Return [X, Y] of the center of cell containing provided text 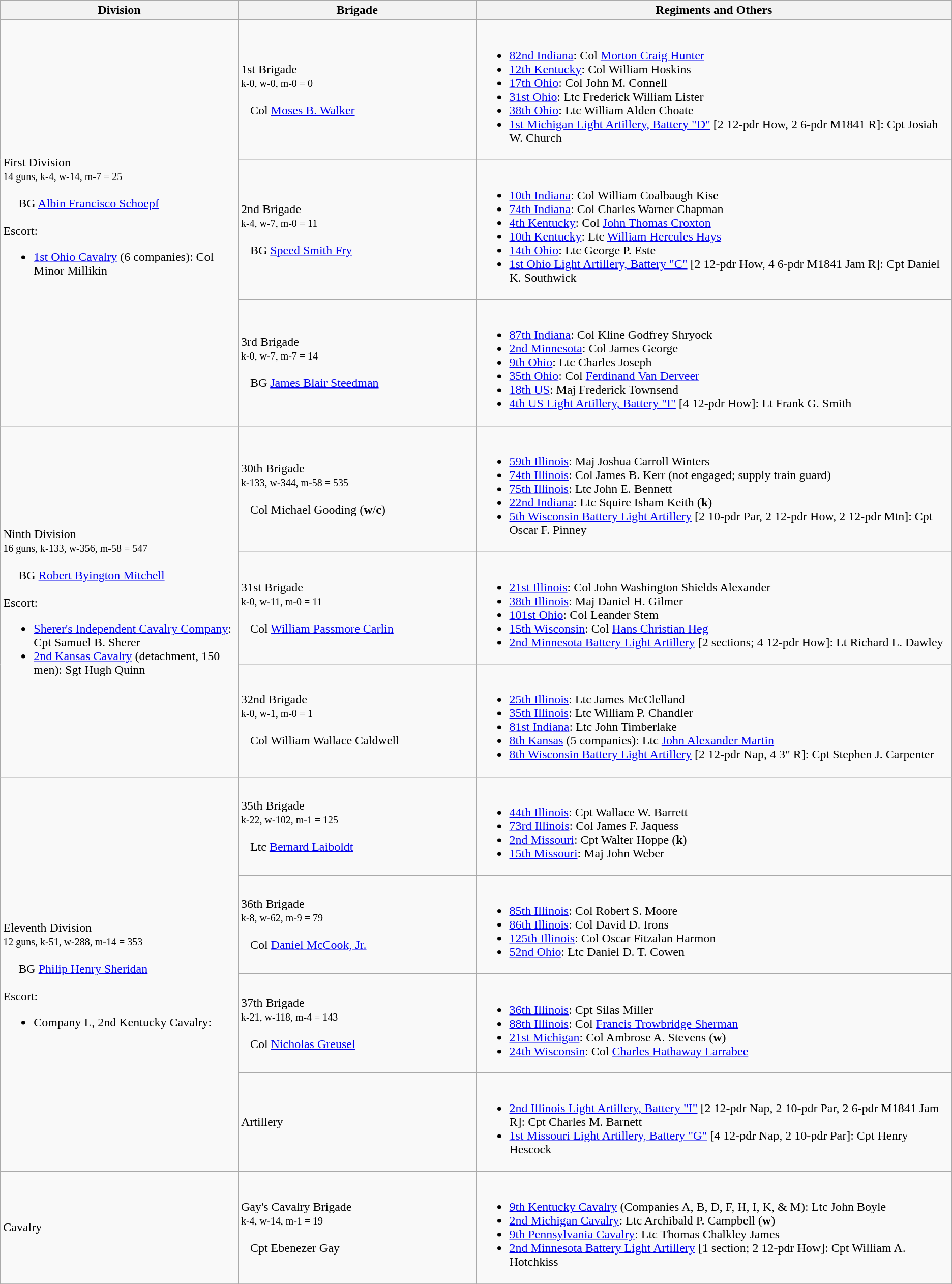
Cavalry [120, 1228]
2nd Brigadek-4, w-7, m-0 = 11 BG Speed Smith Fry [357, 230]
35th Brigadek-22, w-102, m-1 = 125 Ltc Bernard Laiboldt [357, 826]
44th Illinois: Cpt Wallace W. Barrett73rd Illinois: Col James F. Jaquess2nd Missouri: Cpt Walter Hoppe (k)15th Missouri: Maj John Weber [714, 826]
Brigade [357, 10]
Eleventh Division 12 guns, k-51, w-288, m-14 = 353 BG Philip Henry Sheridan Escort:Company L, 2nd Kentucky Cavalry: [120, 974]
Regiments and Others [714, 10]
Division [120, 10]
36th Brigadek-8, w-62, m-9 = 79 Col Daniel McCook, Jr. [357, 924]
3rd Brigadek-0, w-7, m-7 = 14 BG James Blair Steedman [357, 363]
85th Illinois: Col Robert S. Moore86th Illinois: Col David D. Irons125th Illinois: Col Oscar Fitzalan Harmon52nd Ohio: Ltc Daniel D. T. Cowen [714, 924]
First Division 14 guns, k-4, w-14, m-7 = 25 BG Albin Francisco Schoepf Escort:1st Ohio Cavalry (6 companies): Col Minor Millikin [120, 223]
31st Brigadek-0, w-11, m-0 = 11 Col William Passmore Carlin [357, 608]
37th Brigadek-21, w-118, m-4 = 143 Col Nicholas Greusel [357, 1023]
1st Brigadek-0, w-0, m-0 = 0 Col Moses B. Walker [357, 89]
Artillery [357, 1122]
Gay's Cavalry Brigadek-4, w-14, m-1 = 19 Cpt Ebenezer Gay [357, 1228]
32nd Brigadek-0, w-1, m-0 = 1 Col William Wallace Caldwell [357, 720]
30th Brigadek-133, w-344, m-58 = 535 Col Michael Gooding (w/c) [357, 489]
